Scan for the cell matching the given text and deliver its (X, Y) coordinate at center. 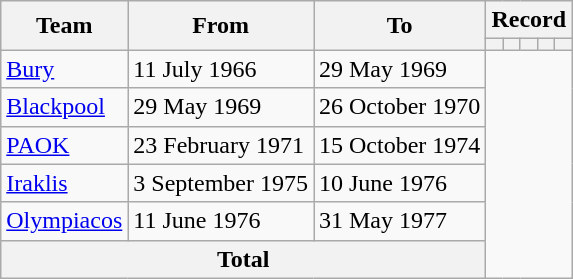
Bury (64, 69)
Olympiacos (64, 221)
26 October 1970 (400, 107)
To (400, 26)
Iraklis (64, 183)
Record (529, 20)
11 July 1966 (221, 69)
3 September 1975 (221, 183)
11 June 1976 (221, 221)
23 February 1971 (221, 145)
From (221, 26)
Blackpool (64, 107)
Team (64, 26)
15 October 1974 (400, 145)
PAOK (64, 145)
31 May 1977 (400, 221)
10 June 1976 (400, 183)
Total (244, 259)
